Pinpoint the cell where the given text exists, returning its [X, Y] midpoint coordinate. 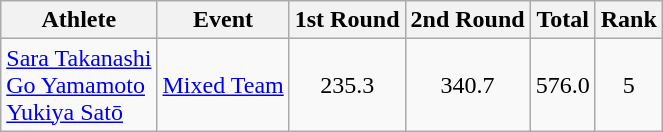
5 [628, 85]
Rank [628, 20]
576.0 [562, 85]
Sara TakanashiGo YamamotoYukiya Satō [79, 85]
2nd Round [468, 20]
235.3 [347, 85]
1st Round [347, 20]
Event [223, 20]
Total [562, 20]
Athlete [79, 20]
Mixed Team [223, 85]
340.7 [468, 85]
